From the cell containing the given text, extract its center point as [x, y] coordinate. 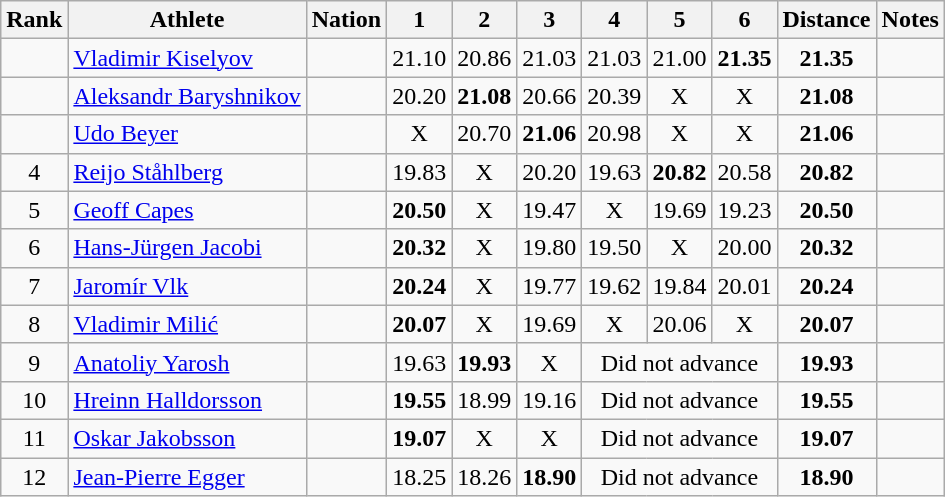
19.80 [550, 248]
Anatoliy Yarosh [187, 362]
Aleksandr Baryshnikov [187, 96]
2 [484, 20]
20.00 [744, 248]
19.47 [550, 210]
19.84 [680, 286]
1 [420, 20]
Jaromír Vlk [187, 286]
8 [34, 324]
7 [34, 286]
19.23 [744, 210]
Rank [34, 20]
18.99 [484, 400]
19.62 [614, 286]
20.66 [550, 96]
18.25 [420, 477]
Notes [910, 20]
Geoff Capes [187, 210]
21.10 [420, 58]
Vladimir Milić [187, 324]
20.70 [484, 134]
12 [34, 477]
Hreinn Halldorsson [187, 400]
19.16 [550, 400]
21.00 [680, 58]
Vladimir Kiselyov [187, 58]
20.86 [484, 58]
20.01 [744, 286]
Reijo Ståhlberg [187, 172]
Nation [346, 20]
3 [550, 20]
Udo Beyer [187, 134]
20.58 [744, 172]
Distance [826, 20]
20.98 [614, 134]
10 [34, 400]
11 [34, 438]
19.77 [550, 286]
Hans-Jürgen Jacobi [187, 248]
19.83 [420, 172]
19.50 [614, 248]
Oskar Jakobsson [187, 438]
18.26 [484, 477]
9 [34, 362]
20.39 [614, 96]
Athlete [187, 20]
20.06 [680, 324]
Jean-Pierre Egger [187, 477]
